Locate the cell with the specified text and output its (X, Y) center coordinate. 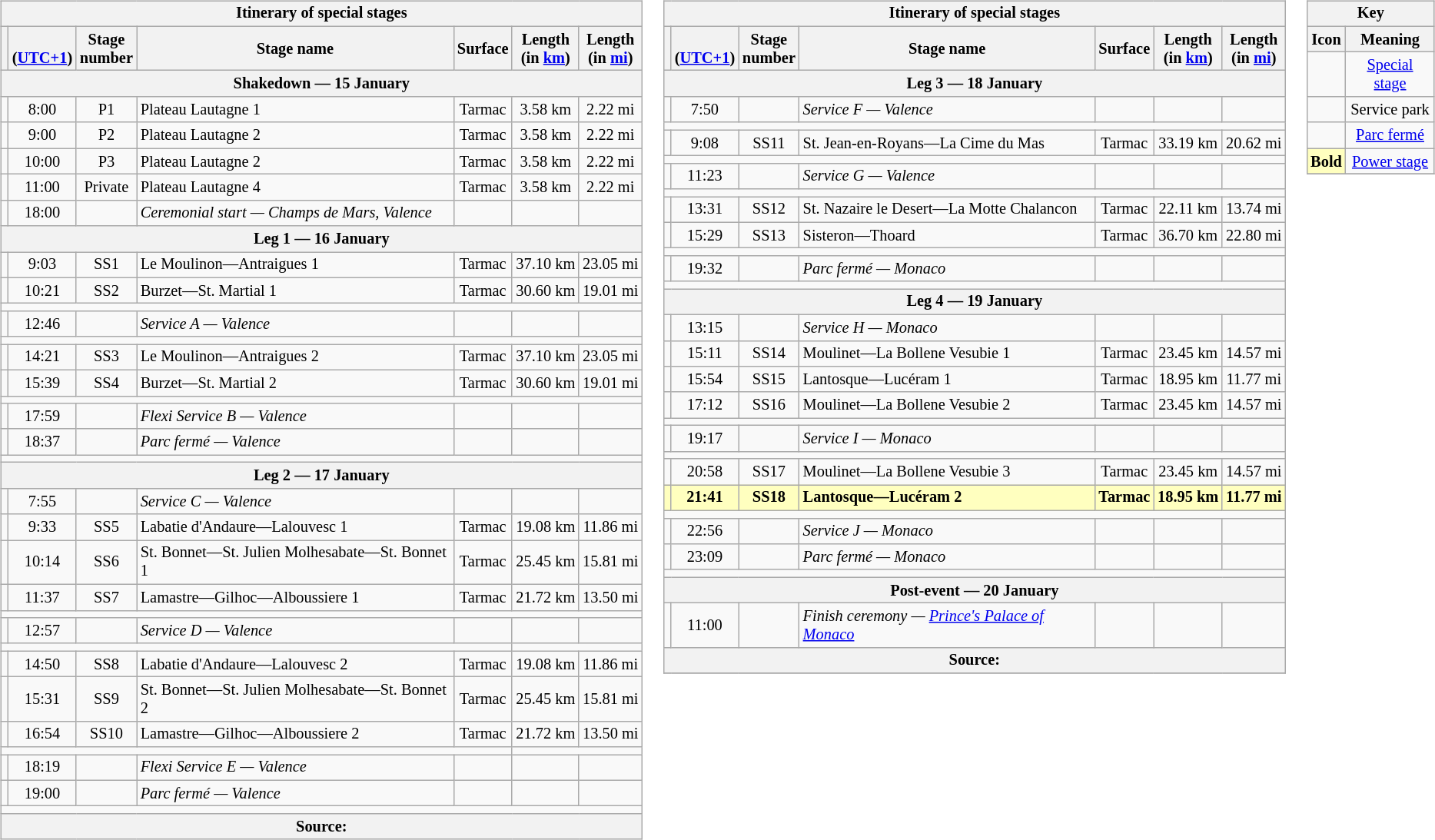
15:39 (42, 383)
15:31 (42, 699)
Service A — Valence (295, 324)
7:50 (705, 110)
10:14 (42, 563)
Shakedown — 15 January (321, 84)
Flexi Service E — Valence (295, 768)
SS2 (106, 291)
Special stage (1390, 75)
23:09 (705, 557)
Plateau Lautagne 1 (295, 110)
Leg 2 — 17 January (321, 476)
15:11 (705, 354)
12:57 (42, 631)
Service park (1390, 110)
Leg 4 — 19 January (975, 302)
18:37 (42, 442)
Meaning (1390, 39)
Service I — Monaco (947, 439)
Labatie d'Andaure—Lalouvesc 1 (295, 527)
13:15 (705, 327)
Power stage (1390, 161)
Service H — Monaco (947, 327)
SS18 (769, 498)
Labatie d'Andaure—Lalouvesc 2 (295, 664)
9:00 (42, 135)
18:00 (42, 213)
Service G — Valence (947, 176)
Service F — Valence (947, 110)
St. Nazaire le Desert—La Motte Chalancon (947, 210)
SS13 (769, 235)
Flexi Service B — Valence (295, 417)
16:54 (42, 734)
Leg 3 — 18 January (975, 84)
Service C — Valence (295, 501)
36.70 km (1188, 235)
Lamastre—Gilhoc—Alboussiere 2 (295, 734)
Service D — Valence (295, 631)
10:00 (42, 161)
15:54 (705, 380)
SS10 (106, 734)
Leg 1 — 16 January (321, 239)
Burzet—St. Martial 1 (295, 291)
Private (106, 188)
Moulinet—La Bollene Vesubie 1 (947, 354)
12:46 (42, 324)
19:32 (705, 269)
21:41 (705, 498)
19:17 (705, 439)
11:37 (42, 597)
SS12 (769, 210)
22.80 mi (1254, 235)
Burzet—St. Martial 2 (295, 383)
Service J — Monaco (947, 531)
14:21 (42, 357)
18:19 (42, 768)
Moulinet—La Bollene Vesubie 3 (947, 472)
SS4 (106, 383)
9:03 (42, 265)
SS14 (769, 354)
Le Moulinon—Antraigues 1 (295, 265)
Moulinet—La Bollene Vesubie 2 (947, 405)
Bold (1326, 161)
10:21 (42, 291)
St. Jean-en-Royans—La Cime du Mas (947, 143)
P2 (106, 135)
Parc fermé (1390, 135)
Plateau Lautagne 4 (295, 188)
Finish ceremony — Prince's Palace of Monaco (947, 626)
P3 (106, 161)
Lamastre—Gilhoc—Alboussiere 1 (295, 597)
9:08 (705, 143)
19:00 (42, 793)
22:56 (705, 531)
Lantosque—Lucéram 2 (947, 498)
11:23 (705, 176)
Post-event — 20 January (975, 590)
15:29 (705, 235)
SS16 (769, 405)
SS7 (106, 597)
SS11 (769, 143)
13.74 mi (1254, 210)
17:12 (705, 405)
13:31 (705, 210)
St. Bonnet—St. Julien Molhesabate—St. Bonnet 2 (295, 699)
8:00 (42, 110)
SS3 (106, 357)
SS6 (106, 563)
SS1 (106, 265)
SS9 (106, 699)
9:33 (42, 527)
33.19 km (1188, 143)
St. Bonnet—St. Julien Molhesabate—St. Bonnet 1 (295, 563)
Ceremonial start — Champs de Mars, Valence (295, 213)
Icon (1326, 39)
SS5 (106, 527)
P1 (106, 110)
Sisteron—Thoard (947, 235)
SS8 (106, 664)
20.62 mi (1254, 143)
Le Moulinon—Antraigues 2 (295, 357)
SS17 (769, 472)
22.11 km (1188, 210)
Key (1370, 14)
17:59 (42, 417)
Lantosque—Lucéram 1 (947, 380)
14:50 (42, 664)
7:55 (42, 501)
SS15 (769, 380)
20:58 (705, 472)
